For the text-containing cell, return its midpoint in (X, Y) coordinate format. 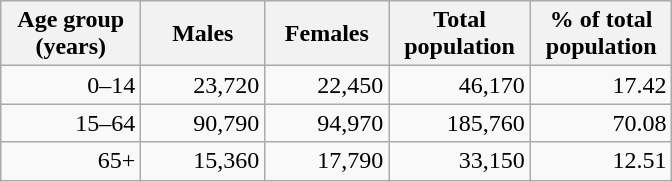
22,450 (327, 85)
90,790 (203, 123)
15,360 (203, 161)
65+ (71, 161)
17.42 (601, 85)
0–14 (71, 85)
% of totalpopulation (601, 34)
185,760 (460, 123)
17,790 (327, 161)
12.51 (601, 161)
33,150 (460, 161)
Age group (years) (71, 34)
94,970 (327, 123)
46,170 (460, 85)
23,720 (203, 85)
Females (327, 34)
Totalpopulation (460, 34)
15–64 (71, 123)
Males (203, 34)
70.08 (601, 123)
